Identify which cell holds the provided text, then report its (X, Y) central coordinate. 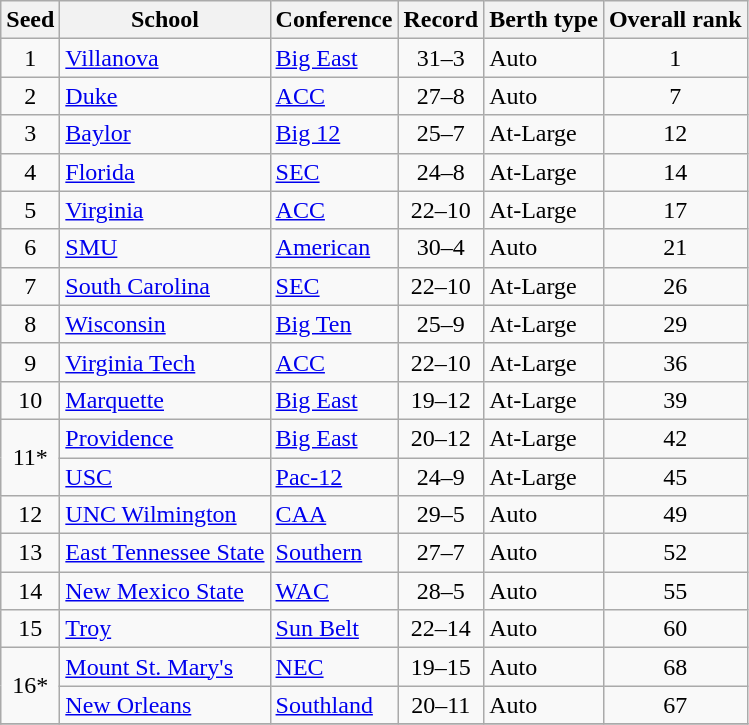
Sun Belt (334, 629)
67 (675, 705)
Troy (165, 629)
Villanova (165, 58)
Berth type (544, 20)
USC (165, 477)
Mount St. Mary's (165, 667)
WAC (334, 591)
Virginia (165, 210)
4 (30, 172)
8 (30, 324)
20–12 (441, 438)
School (165, 20)
New Orleans (165, 705)
9 (30, 362)
19–12 (441, 400)
Big Ten (334, 324)
Providence (165, 438)
24–9 (441, 477)
CAA (334, 515)
42 (675, 438)
29–5 (441, 515)
South Carolina (165, 286)
East Tennessee State (165, 553)
Southern (334, 553)
UNC Wilmington (165, 515)
31–3 (441, 58)
49 (675, 515)
15 (30, 629)
Marquette (165, 400)
27–8 (441, 96)
Big 12 (334, 134)
Wisconsin (165, 324)
Record (441, 20)
13 (30, 553)
10 (30, 400)
39 (675, 400)
29 (675, 324)
28–5 (441, 591)
Virginia Tech (165, 362)
27–7 (441, 553)
Baylor (165, 134)
Florida (165, 172)
Seed (30, 20)
16* (30, 686)
45 (675, 477)
25–9 (441, 324)
3 (30, 134)
55 (675, 591)
5 (30, 210)
21 (675, 248)
Conference (334, 20)
22–14 (441, 629)
Pac-12 (334, 477)
11* (30, 457)
Duke (165, 96)
Overall rank (675, 20)
17 (675, 210)
30–4 (441, 248)
New Mexico State (165, 591)
Southland (334, 705)
2 (30, 96)
24–8 (441, 172)
36 (675, 362)
6 (30, 248)
60 (675, 629)
SMU (165, 248)
19–15 (441, 667)
26 (675, 286)
American (334, 248)
20–11 (441, 705)
68 (675, 667)
NEC (334, 667)
52 (675, 553)
25–7 (441, 134)
